Find where the given text appears and provide that cell's center as [x, y] coordinate. 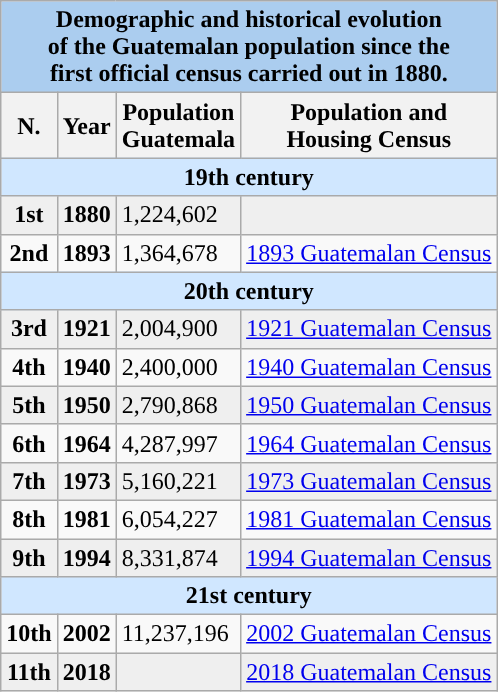
1964 Guatemalan Census [369, 443]
9th [29, 557]
11,237,196 [178, 634]
1940 [86, 367]
4th [29, 367]
6th [29, 443]
1950 Guatemalan Census [369, 405]
1st [29, 215]
2018 Guatemalan Census [369, 672]
2018 [86, 672]
2,400,000 [178, 367]
21st century [249, 596]
2nd [29, 253]
1940 Guatemalan Census [369, 367]
1,224,602 [178, 215]
1981 Guatemalan Census [369, 519]
1921 Guatemalan Census [369, 329]
6,054,227 [178, 519]
N. [29, 126]
20th century [249, 291]
5th [29, 405]
1973 Guatemalan Census [369, 481]
2002 [86, 634]
1893 [86, 253]
7th [29, 481]
3rd [29, 329]
1994 [86, 557]
8,331,874 [178, 557]
PopulationGuatemala [178, 126]
Demographic and historical evolution of the Guatemalan population since the first official census carried out in 1880. [249, 47]
19th century [249, 177]
11th [29, 672]
1973 [86, 481]
Year [86, 126]
1880 [86, 215]
2,790,868 [178, 405]
1950 [86, 405]
4,287,997 [178, 443]
1893 Guatemalan Census [369, 253]
Population and Housing Census [369, 126]
1964 [86, 443]
1,364,678 [178, 253]
10th [29, 634]
1981 [86, 519]
8th [29, 519]
1994 Guatemalan Census [369, 557]
5,160,221 [178, 481]
2002 Guatemalan Census [369, 634]
1921 [86, 329]
2,004,900 [178, 329]
